Detect which cell encompasses the target text, then output its (X, Y) center coordinate. 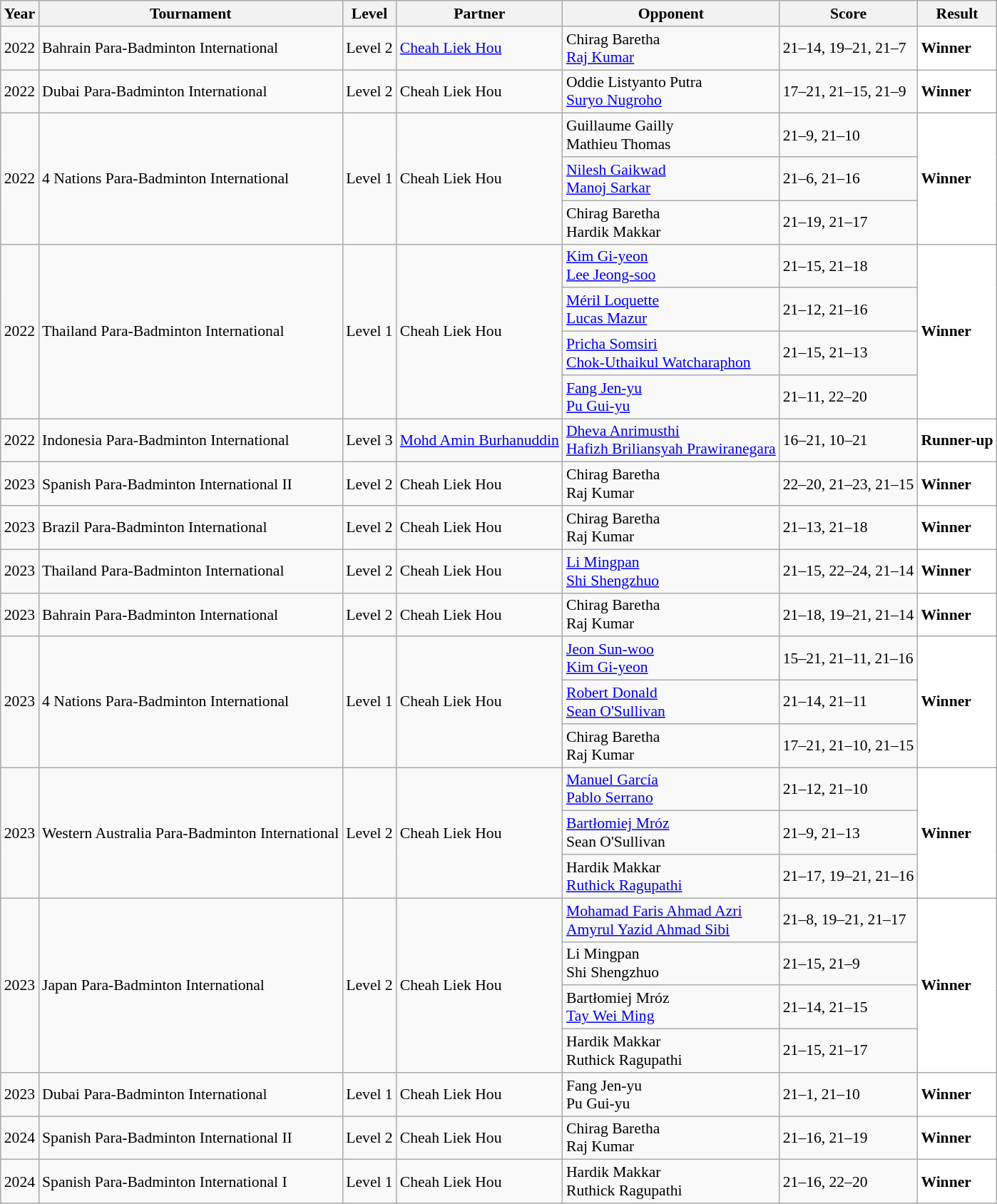
Nilesh Gaikwad Manoj Sarkar (671, 178)
21–11, 22–20 (849, 397)
21–12, 21–10 (849, 789)
21–14, 21–15 (849, 1007)
Japan Para-Badminton International (190, 985)
21–15, 21–18 (849, 265)
Level 3 (369, 441)
22–20, 21–23, 21–15 (849, 484)
Manuel García Pablo Serrano (671, 789)
Year (20, 14)
21–19, 21–17 (849, 223)
15–21, 21–11, 21–16 (849, 659)
21–14, 21–11 (849, 702)
Level (369, 14)
Brazil Para-Badminton International (190, 528)
Result (957, 14)
21–8, 19–21, 21–17 (849, 920)
21–13, 21–18 (849, 528)
Oddie Listyanto Putra Suryo Nugroho (671, 91)
21–16, 22–20 (849, 1181)
Robert Donald Sean O'Sullivan (671, 702)
Spanish Para-Badminton International I (190, 1181)
Opponent (671, 14)
Indonesia Para-Badminton International (190, 441)
21–14, 19–21, 21–7 (849, 49)
21–15, 21–9 (849, 963)
Mohamad Faris Ahmad Azri Amyrul Yazid Ahmad Sibi (671, 920)
Bartłomiej Mróz Sean O'Sullivan (671, 833)
21–12, 21–16 (849, 310)
Jeon Sun-woo Kim Gi-yeon (671, 659)
21–6, 21–16 (849, 178)
Pricha Somsiri Chok-Uthaikul Watcharaphon (671, 354)
21–9, 21–13 (849, 833)
21–9, 21–10 (849, 136)
21–17, 19–21, 21–16 (849, 876)
Mohd Amin Burhanuddin (479, 441)
16–21, 10–21 (849, 441)
Bartłomiej Mróz Tay Wei Ming (671, 1007)
21–1, 21–10 (849, 1094)
Kim Gi-yeon Lee Jeong-soo (671, 265)
Dheva Anrimusthi Hafizh Briliansyah Prawiranegara (671, 441)
Partner (479, 14)
21–15, 21–13 (849, 354)
21–16, 21–19 (849, 1138)
17–21, 21–15, 21–9 (849, 91)
21–15, 21–17 (849, 1051)
Score (849, 14)
17–21, 21–10, 21–15 (849, 746)
Runner-up (957, 441)
Tournament (190, 14)
Guillaume Gailly Mathieu Thomas (671, 136)
Méril Loquette Lucas Mazur (671, 310)
21–15, 22–24, 21–14 (849, 571)
Western Australia Para-Badminton International (190, 833)
21–18, 19–21, 21–14 (849, 615)
Chirag Baretha Hardik Makkar (671, 223)
